Identify which cell holds the provided text, then report its (x, y) central coordinate. 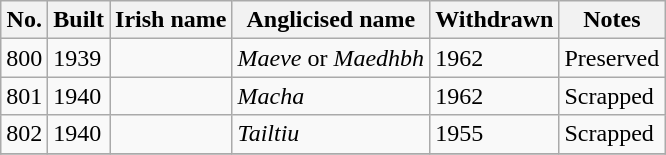
Built (79, 20)
Maeve or Maedhbh (331, 58)
Tailtiu (331, 134)
802 (24, 134)
1939 (79, 58)
Preserved (612, 58)
801 (24, 96)
Withdrawn (494, 20)
No. (24, 20)
Notes (612, 20)
Irish name (171, 20)
800 (24, 58)
1955 (494, 134)
Anglicised name (331, 20)
Macha (331, 96)
